Return the (x, y) coordinate for the center point of the cell that contains the specified text.  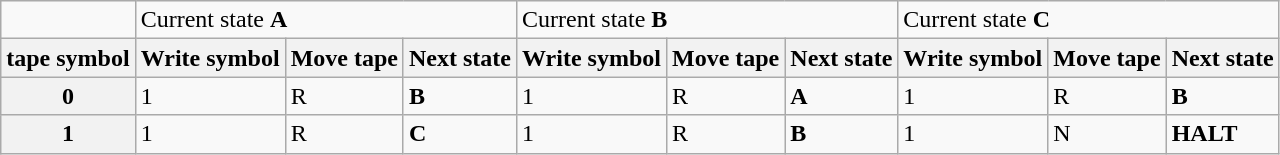
Current state C (1088, 20)
0 (68, 96)
HALT (1222, 134)
C (460, 134)
N (1107, 134)
tape symbol (68, 58)
Current state B (706, 20)
Current state A (326, 20)
A (842, 96)
